Return the (x, y) coordinate for the center point of the cell that contains the specified text.  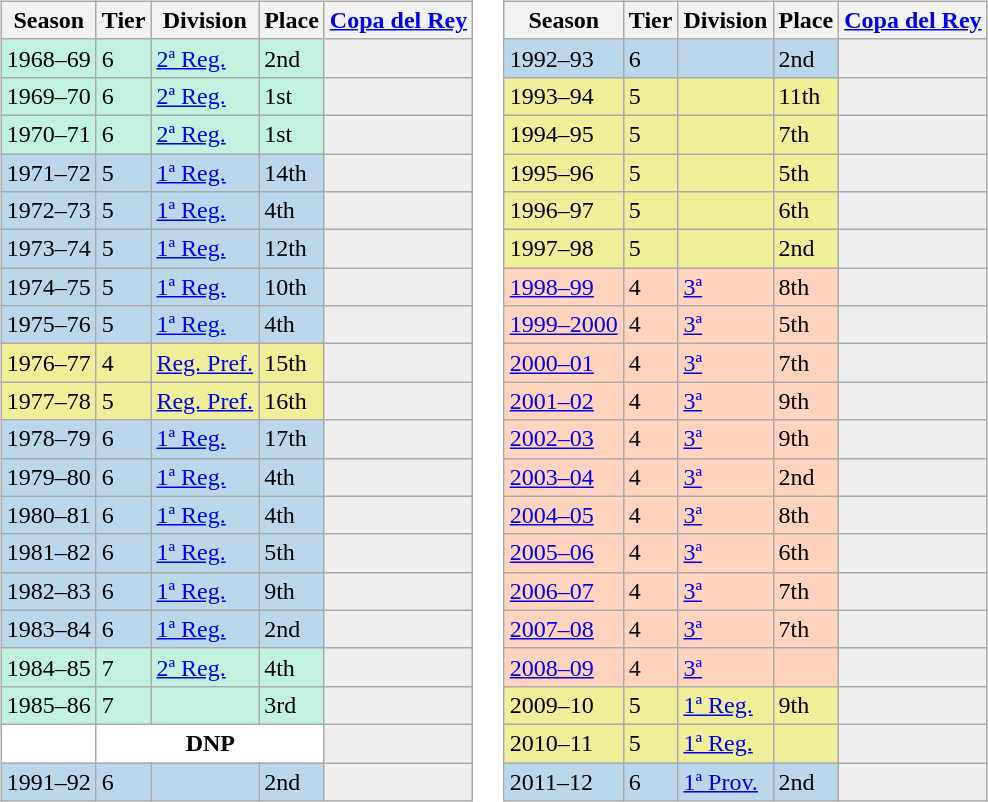
2002–03 (564, 439)
1974–75 (48, 287)
11th (806, 96)
1979–80 (48, 477)
2009–10 (564, 705)
1968–69 (48, 58)
1981–82 (48, 553)
2008–09 (564, 667)
2004–05 (564, 515)
10th (292, 287)
1978–79 (48, 439)
1998–99 (564, 287)
12th (292, 249)
1996–97 (564, 211)
1992–93 (564, 58)
1983–84 (48, 629)
1982–83 (48, 591)
2003–04 (564, 477)
17th (292, 439)
1995–96 (564, 173)
2000–01 (564, 363)
1991–92 (48, 781)
1984–85 (48, 667)
1975–76 (48, 325)
1972–73 (48, 211)
1971–72 (48, 173)
1993–94 (564, 96)
DNP (210, 743)
2001–02 (564, 401)
2006–07 (564, 591)
14th (292, 173)
3rd (292, 705)
1977–78 (48, 401)
1997–98 (564, 249)
1976–77 (48, 363)
1970–71 (48, 134)
1969–70 (48, 96)
15th (292, 363)
2005–06 (564, 553)
1999–2000 (564, 325)
2007–08 (564, 629)
1994–95 (564, 134)
16th (292, 401)
2010–11 (564, 743)
2011–12 (564, 781)
1980–81 (48, 515)
1973–74 (48, 249)
1985–86 (48, 705)
1ª Prov. (726, 781)
